Determine the (x, y) coordinate at the center of the cell enclosing the given text.  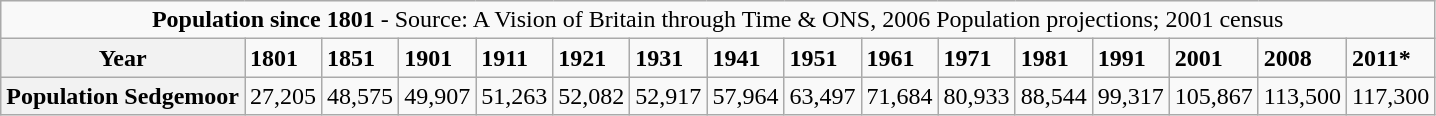
99,317 (1130, 96)
105,867 (1214, 96)
88,544 (1054, 96)
80,933 (976, 96)
2011* (1390, 58)
1971 (976, 58)
51,263 (514, 96)
1981 (1054, 58)
57,964 (746, 96)
2008 (1302, 58)
63,497 (822, 96)
1851 (360, 58)
Population since 1801 - Source: A Vision of Britain through Time & ONS, 2006 Population projections; 2001 census (718, 20)
113,500 (1302, 96)
Year (123, 58)
1921 (592, 58)
1991 (1130, 58)
1961 (900, 58)
1931 (668, 58)
49,907 (438, 96)
1901 (438, 58)
2001 (1214, 58)
1941 (746, 58)
48,575 (360, 96)
117,300 (1390, 96)
1951 (822, 58)
27,205 (282, 96)
1801 (282, 58)
Population Sedgemoor (123, 96)
1911 (514, 58)
52,917 (668, 96)
52,082 (592, 96)
71,684 (900, 96)
